Scan for the cell matching the given text and deliver its (x, y) coordinate at center. 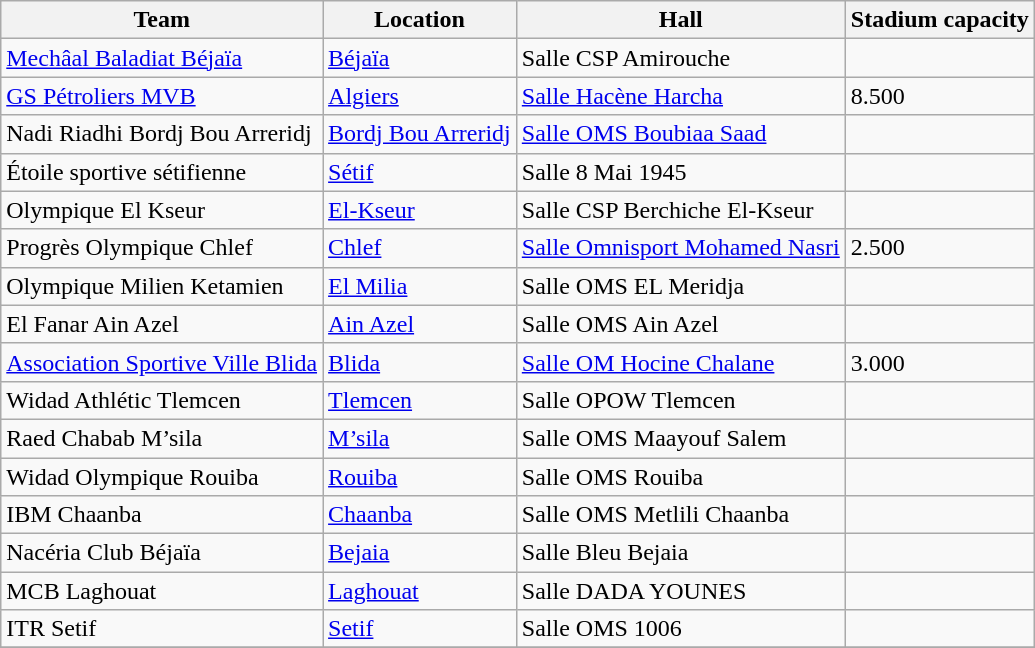
Salle CSP Amirouche (680, 58)
Olympique El Kseur (162, 210)
Étoile sportive sétifienne (162, 172)
Widad Olympique Rouiba (162, 477)
MCB Laghouat (162, 591)
Association Sportive Ville Blida (162, 362)
M’sila (420, 438)
Salle OMS Boubiaa Saad (680, 134)
Salle Omnisport Mohamed Nasri (680, 248)
Raed Chabab M’sila (162, 438)
Chlef (420, 248)
Salle OMS 1006 (680, 629)
Hall (680, 20)
GS Pétroliers MVB (162, 96)
Algiers (420, 96)
Team (162, 20)
Laghouat (420, 591)
Stadium capacity (940, 20)
Rouiba (420, 477)
Tlemcen (420, 400)
Nacéria Club Béjaïa (162, 553)
Olympique Milien Ketamien (162, 286)
El Fanar Ain Azel (162, 324)
8.500 (940, 96)
Salle 8 Mai 1945 (680, 172)
Mechâal Baladiat Béjaïa (162, 58)
Sétif (420, 172)
Chaanba (420, 515)
Nadi Riadhi Bordj Bou Arreridj (162, 134)
Blida (420, 362)
3.000 (940, 362)
Salle Hacène Harcha (680, 96)
Salle OPOW Tlemcen (680, 400)
Ain Azel (420, 324)
Location (420, 20)
Setif (420, 629)
Progrès Olympique Chlef (162, 248)
Salle CSP Berchiche El-Kseur (680, 210)
Salle OMS Ain Azel (680, 324)
ITR Setif (162, 629)
Salle OMS EL Meridja (680, 286)
Salle DADA YOUNES (680, 591)
Béjaïa (420, 58)
Bejaia (420, 553)
Salle OMS Metlili Chaanba (680, 515)
Salle Bleu Bejaia (680, 553)
2.500 (940, 248)
Widad Athlétic Tlemcen (162, 400)
Salle OMS Rouiba (680, 477)
Salle OM Hocine Chalane (680, 362)
Salle OMS Maayouf Salem (680, 438)
IBM Chaanba (162, 515)
El-Kseur (420, 210)
El Milia (420, 286)
Bordj Bou Arreridj (420, 134)
